Find where the given text appears and provide that cell's center as [x, y] coordinate. 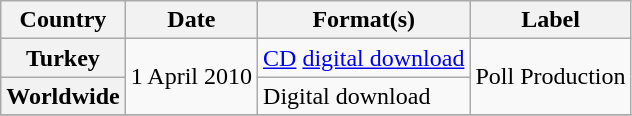
Date [191, 20]
Digital download [364, 96]
Country [63, 20]
1 April 2010 [191, 77]
Turkey [63, 58]
Label [550, 20]
Format(s) [364, 20]
Poll Production [550, 77]
CD digital download [364, 58]
Worldwide [63, 96]
